From the cell containing the given text, extract its center point as [X, Y] coordinate. 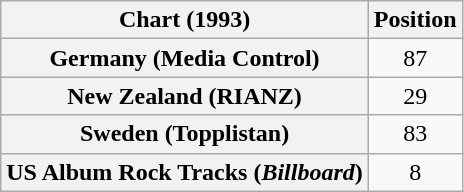
Germany (Media Control) [185, 58]
87 [415, 58]
Position [415, 20]
83 [415, 134]
8 [415, 172]
Chart (1993) [185, 20]
29 [415, 96]
US Album Rock Tracks (Billboard) [185, 172]
New Zealand (RIANZ) [185, 96]
Sweden (Topplistan) [185, 134]
